For the text-containing cell, return its midpoint in (X, Y) coordinate format. 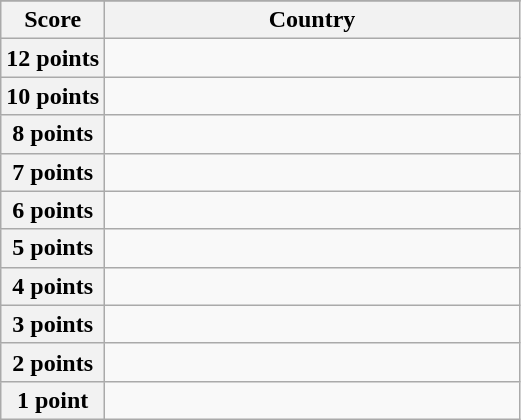
1 point (53, 400)
Country (312, 20)
8 points (53, 134)
4 points (53, 286)
5 points (53, 248)
7 points (53, 172)
6 points (53, 210)
3 points (53, 324)
2 points (53, 362)
12 points (53, 58)
10 points (53, 96)
Score (53, 20)
